Pinpoint the cell where the given text exists, returning its [X, Y] midpoint coordinate. 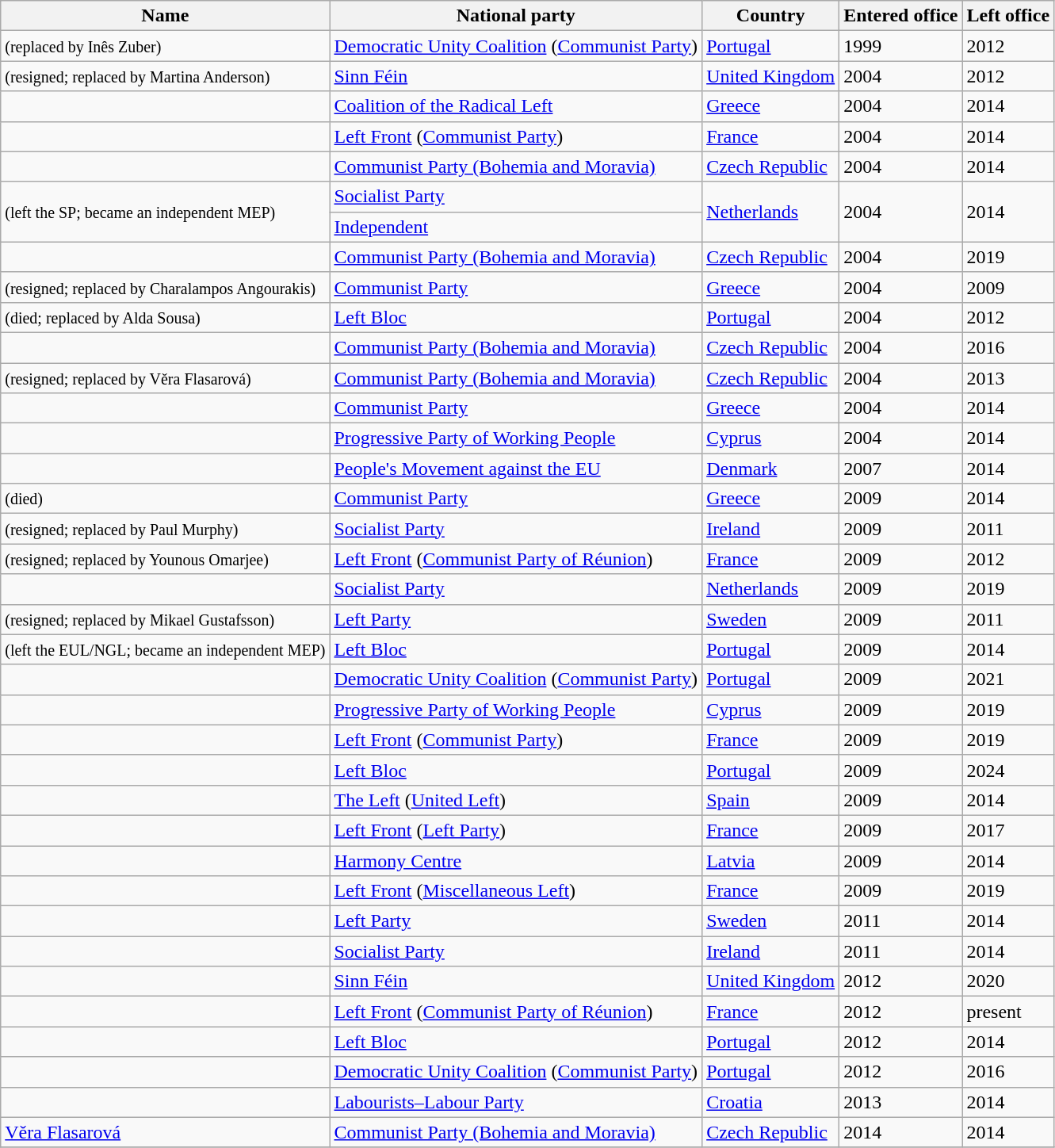
Independent [516, 227]
Spain [770, 800]
(resigned; replaced by Mikael Gustafsson) [165, 619]
People's Movement against the EU [516, 469]
(died; replaced by Alda Sousa) [165, 317]
(left the EUL/NGL; became an independent MEP) [165, 649]
(died) [165, 499]
Croatia [770, 1102]
present [1008, 1012]
(replaced by Inês Zuber) [165, 46]
Latvia [770, 860]
2024 [1008, 770]
Left Front (Miscellaneous Left) [516, 891]
(resigned; replaced by Charalampos Angourakis) [165, 287]
Left Front (Left Party) [516, 830]
2021 [1008, 679]
2017 [1008, 830]
1999 [900, 46]
(resigned; replaced by Younous Omarjee) [165, 559]
The Left (United Left) [516, 800]
Denmark [770, 469]
Labourists–Labour Party [516, 1102]
National party [516, 16]
Entered office [900, 16]
Harmony Centre [516, 860]
Country [770, 16]
(resigned; replaced by Martina Anderson) [165, 76]
Věra Flasarová [165, 1132]
Left office [1008, 16]
Name [165, 16]
(resigned; replaced by Věra Flasarová) [165, 378]
(left the SP; became an independent MEP) [165, 212]
2007 [900, 469]
Coalition of the Radical Left [516, 106]
(resigned; replaced by Paul Murphy) [165, 529]
2020 [1008, 982]
